Find where the given text appears and provide that cell's center as [x, y] coordinate. 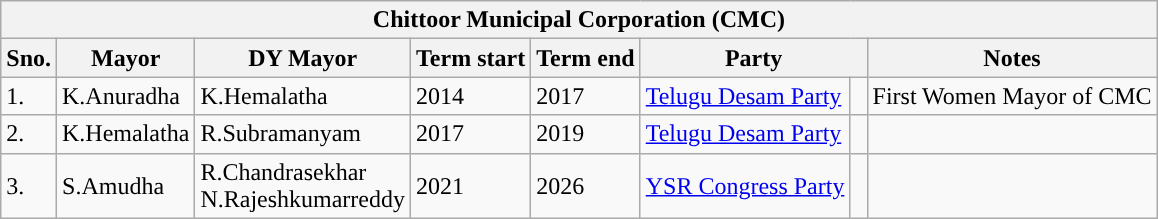
DY Mayor [303, 58]
Mayor [126, 58]
R.Subramanyam [303, 134]
2019 [586, 134]
1. [29, 96]
2021 [471, 186]
S.Amudha [126, 186]
Party [754, 58]
Term start [471, 58]
Chittoor Municipal Corporation (CMC) [579, 20]
Sno. [29, 58]
Term end [586, 58]
2026 [586, 186]
2014 [471, 96]
K.Anuradha [126, 96]
3. [29, 186]
2. [29, 134]
Notes [1012, 58]
YSR Congress Party [745, 186]
First Women Mayor of CMC [1012, 96]
R.ChandrasekharN.Rajeshkumarreddy [303, 186]
